Search for the cell housing the specified text and yield its (X, Y) center coordinate. 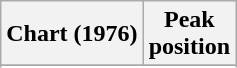
Peakposition (189, 34)
Chart (1976) (72, 34)
